Find where the given text appears and provide that cell's center as [x, y] coordinate. 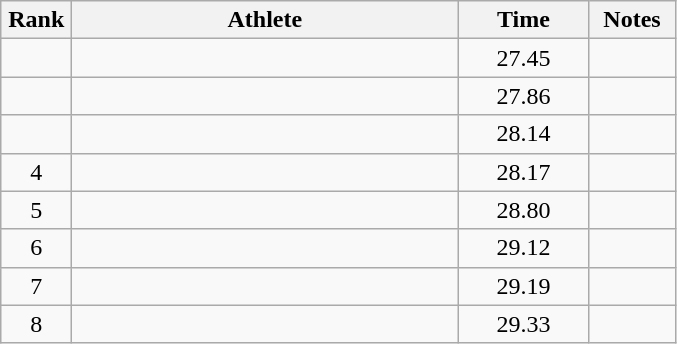
27.86 [524, 96]
29.19 [524, 286]
28.17 [524, 172]
28.14 [524, 134]
7 [36, 286]
Time [524, 20]
Notes [632, 20]
29.33 [524, 324]
5 [36, 210]
4 [36, 172]
6 [36, 248]
28.80 [524, 210]
Rank [36, 20]
8 [36, 324]
27.45 [524, 58]
29.12 [524, 248]
Athlete [265, 20]
